Find where the given text appears and provide that cell's center as (X, Y) coordinate. 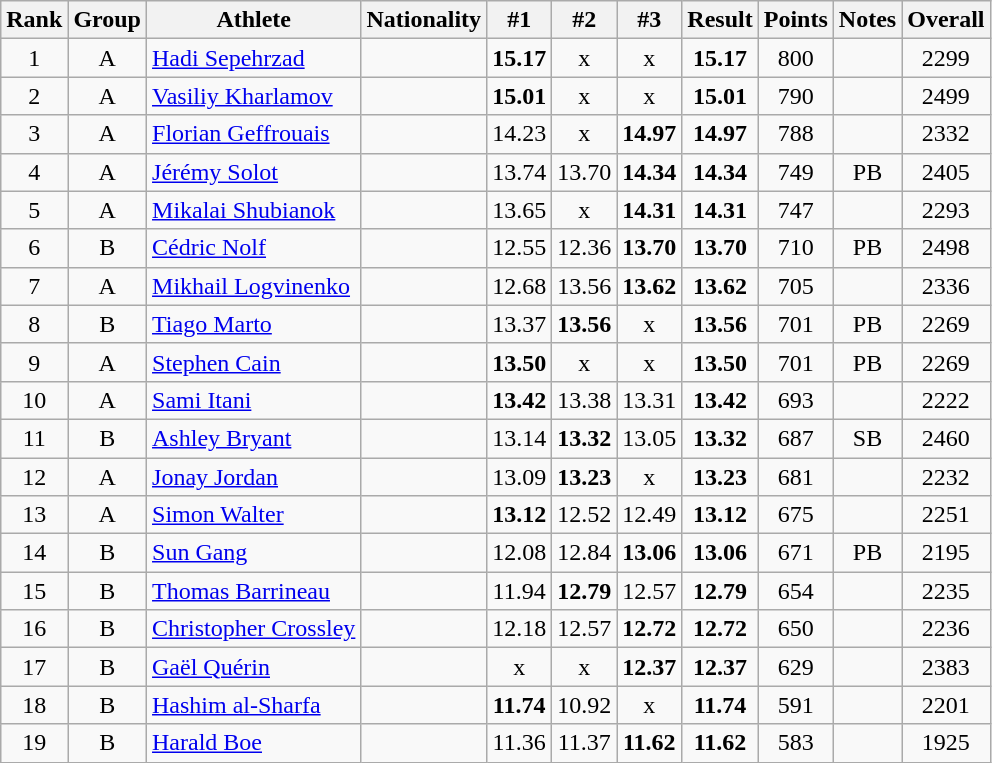
2235 (946, 591)
Christopher Crossley (254, 629)
6 (34, 248)
18 (34, 705)
14 (34, 553)
Rank (34, 20)
13.05 (650, 438)
671 (796, 553)
12.68 (520, 286)
Athlete (254, 20)
2460 (946, 438)
800 (796, 58)
12.84 (584, 553)
675 (796, 515)
747 (796, 210)
7 (34, 286)
693 (796, 400)
13.38 (584, 400)
Sami Itani (254, 400)
Ashley Bryant (254, 438)
#2 (584, 20)
12.55 (520, 248)
705 (796, 286)
790 (796, 96)
4 (34, 172)
5 (34, 210)
2499 (946, 96)
583 (796, 743)
Harald Boe (254, 743)
2195 (946, 553)
Overall (946, 20)
12.08 (520, 553)
2332 (946, 134)
2232 (946, 477)
Vasiliy Kharlamov (254, 96)
Hadi Sepehrzad (254, 58)
13.37 (520, 324)
Hashim al-Sharfa (254, 705)
11.37 (584, 743)
Jonay Jordan (254, 477)
2405 (946, 172)
13.31 (650, 400)
#3 (650, 20)
10 (34, 400)
Thomas Barrineau (254, 591)
654 (796, 591)
710 (796, 248)
2201 (946, 705)
19 (34, 743)
13.14 (520, 438)
788 (796, 134)
2498 (946, 248)
9 (34, 362)
687 (796, 438)
12.52 (584, 515)
11.94 (520, 591)
2236 (946, 629)
2222 (946, 400)
13.74 (520, 172)
12 (34, 477)
Jérémy Solot (254, 172)
Notes (867, 20)
11.36 (520, 743)
15 (34, 591)
10.92 (584, 705)
629 (796, 667)
12.36 (584, 248)
Result (720, 20)
Florian Geffrouais (254, 134)
Mikalai Shubianok (254, 210)
2383 (946, 667)
12.18 (520, 629)
2336 (946, 286)
17 (34, 667)
Cédric Nolf (254, 248)
Mikhail Logvinenko (254, 286)
#1 (520, 20)
2251 (946, 515)
2299 (946, 58)
591 (796, 705)
2 (34, 96)
Group (108, 20)
1925 (946, 743)
681 (796, 477)
SB (867, 438)
Tiago Marto (254, 324)
2293 (946, 210)
13 (34, 515)
749 (796, 172)
3 (34, 134)
11 (34, 438)
Points (796, 20)
Gaël Quérin (254, 667)
Stephen Cain (254, 362)
1 (34, 58)
Nationality (424, 20)
16 (34, 629)
12.49 (650, 515)
13.65 (520, 210)
13.09 (520, 477)
Sun Gang (254, 553)
650 (796, 629)
Simon Walter (254, 515)
8 (34, 324)
14.23 (520, 134)
